Find where the given text appears and provide that cell's center as [x, y] coordinate. 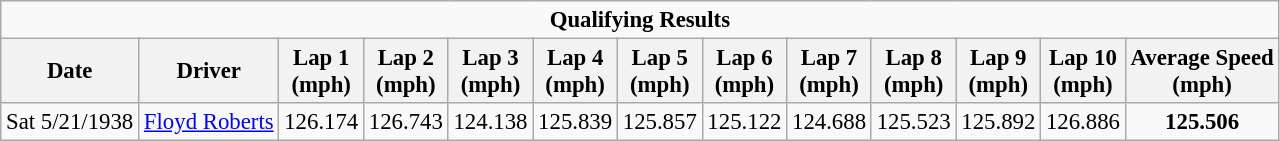
125.839 [576, 122]
Lap 1(mph) [322, 72]
Qualifying Results [640, 20]
Driver [209, 72]
125.892 [998, 122]
125.122 [744, 122]
Lap 3(mph) [490, 72]
Sat 5/21/1938 [70, 122]
Lap 5(mph) [660, 72]
Floyd Roberts [209, 122]
Date [70, 72]
Lap 8(mph) [914, 72]
125.506 [1202, 122]
126.174 [322, 122]
Lap 4(mph) [576, 72]
124.688 [830, 122]
Average Speed(mph) [1202, 72]
Lap 6(mph) [744, 72]
Lap 10(mph) [1084, 72]
Lap 7(mph) [830, 72]
126.743 [406, 122]
Lap 9(mph) [998, 72]
125.857 [660, 122]
126.886 [1084, 122]
Lap 2(mph) [406, 72]
124.138 [490, 122]
125.523 [914, 122]
